Capture the cell that displays the provided text and extract its [X, Y] central coordinate. 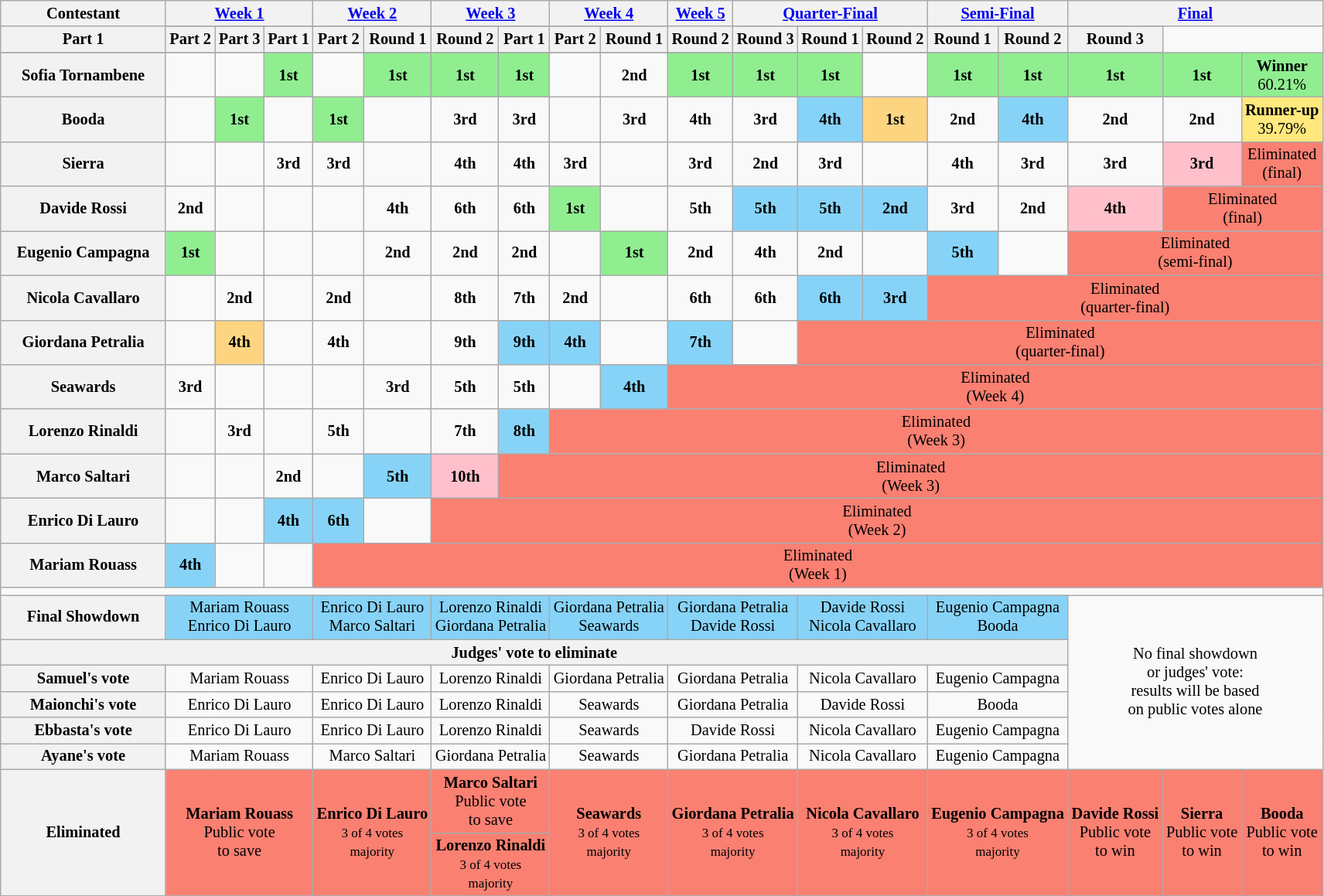
Week 3 [490, 13]
Sierra [84, 164]
Week 1 [239, 13]
Eliminated(Week 1) [818, 565]
Eugenio Campagna3 of 4 votesmajority [998, 832]
Maionchi's vote [84, 704]
Lorenzo RinaldiGiordana Petralia [490, 617]
Mariam RouassEnrico Di Lauro [239, 617]
Runner-up39.79% [1282, 119]
Giordana Petralia3 of 4 votesmajority [733, 832]
Nicola Cavallaro3 of 4 votesmajority [863, 832]
Enrico Di Lauro3 of 4 votesmajority [373, 832]
Giordana PetraliaDavide Rossi [733, 617]
Week 2 [373, 13]
10th [466, 476]
No final showdownor judges' vote:results will be basedon public votes alone [1196, 682]
Winner60.21% [1282, 75]
Samuel's vote [84, 678]
Marco SaltariPublic voteto save [490, 801]
Ayane's vote [84, 756]
Eugenio CampagnaBooda [998, 617]
Davide RossiNicola Cavallaro [863, 617]
Contestant [84, 13]
BoodaPublic voteto win [1282, 832]
Mariam RouassPublic voteto save [239, 832]
Semi-Final [998, 13]
SierraPublic voteto win [1202, 832]
Giordana PetraliaSeawards [609, 617]
Eliminated(Week 4) [996, 387]
Ebbasta's vote [84, 731]
Lorenzo Rinaldi3 of 4 votesmajority [490, 864]
Part 3 [240, 39]
Week 4 [609, 13]
Final [1196, 13]
Week 5 [701, 13]
Final Showdown [84, 617]
Eliminated [84, 832]
Seawards3 of 4 votesmajority [609, 832]
Eliminated(Week 2) [877, 520]
Quarter-Final [831, 13]
Davide RossiPublic voteto win [1115, 832]
Sofia Tornambene [84, 75]
Enrico Di LauroMarco Saltari [373, 617]
Judges' vote to eliminate [534, 652]
Eliminated(semi-final) [1196, 253]
